Determine the (x, y) coordinate at the center of the cell enclosing the given text.  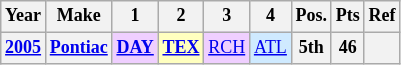
Year (24, 16)
4 (271, 16)
Ref (382, 16)
ATL (271, 48)
2 (181, 16)
1 (135, 16)
Pontiac (78, 48)
Make (78, 16)
5th (311, 48)
46 (348, 48)
TEX (181, 48)
Pts (348, 16)
Pos. (311, 16)
DAY (135, 48)
2005 (24, 48)
3 (227, 16)
RCH (227, 48)
